Output the (x, y) coordinate of the center of the cell containing the given text.  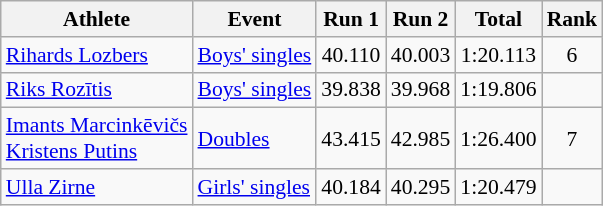
Run 2 (420, 19)
Riks Rozītis (97, 90)
Total (498, 19)
Event (255, 19)
1:26.400 (498, 138)
1:19.806 (498, 90)
40.003 (420, 55)
Ulla Zirne (97, 187)
43.415 (350, 138)
1:20.479 (498, 187)
Rank (572, 19)
Girls' singles (255, 187)
Doubles (255, 138)
Rihards Lozbers (97, 55)
1:20.113 (498, 55)
39.838 (350, 90)
40.110 (350, 55)
7 (572, 138)
39.968 (420, 90)
Imants MarcinkēvičsKristens Putins (97, 138)
42.985 (420, 138)
6 (572, 55)
Athlete (97, 19)
Run 1 (350, 19)
40.295 (420, 187)
40.184 (350, 187)
